For the text-containing cell, return its midpoint in (x, y) coordinate format. 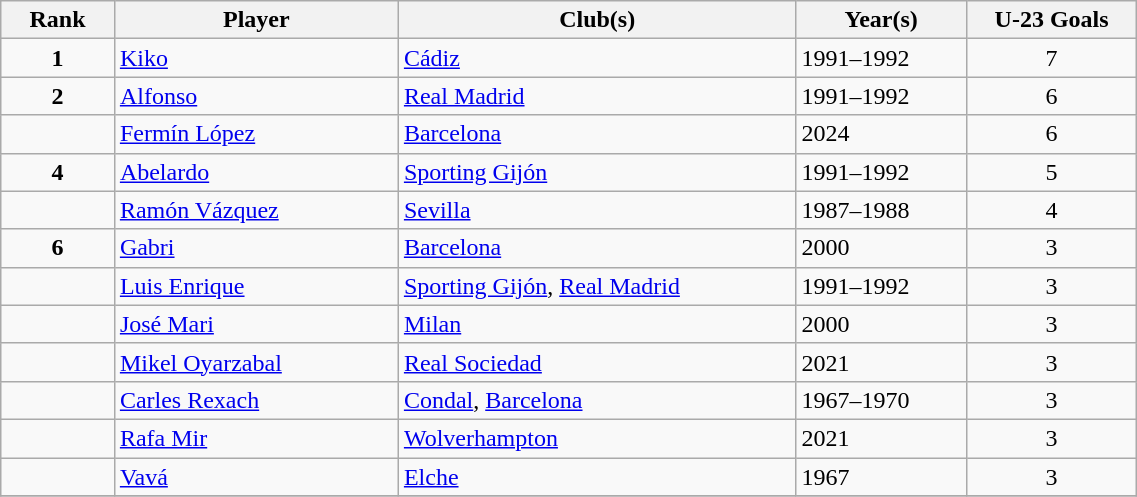
Club(s) (597, 20)
Condal, Barcelona (597, 400)
Mikel Oyarzabal (256, 362)
5 (1051, 172)
Real Sociedad (597, 362)
Abelardo (256, 172)
Cádiz (597, 58)
José Mari (256, 324)
Year(s) (881, 20)
Ramón Vázquez (256, 210)
Milan (597, 324)
Gabri (256, 248)
1967–1970 (881, 400)
Kiko (256, 58)
2024 (881, 134)
Fermín López (256, 134)
Player (256, 20)
Rafa Mir (256, 438)
Sporting Gijón, Real Madrid (597, 286)
Alfonso (256, 96)
Rank (58, 20)
Carles Rexach (256, 400)
U-23 Goals (1051, 20)
1987–1988 (881, 210)
Wolverhampton (597, 438)
Vavá (256, 477)
Sevilla (597, 210)
Sporting Gijón (597, 172)
1967 (881, 477)
1 (58, 58)
Luis Enrique (256, 286)
Elche (597, 477)
Real Madrid (597, 96)
2 (58, 96)
7 (1051, 58)
